Pinpoint the cell where the given text exists, returning its (X, Y) midpoint coordinate. 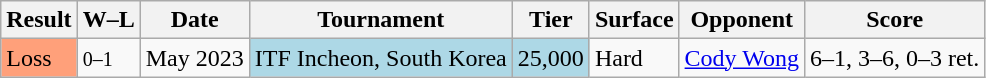
Tier (550, 20)
Surface (634, 20)
ITF Incheon, South Korea (380, 58)
W–L (108, 20)
0–1 (108, 58)
Result (39, 20)
Score (894, 20)
6–1, 3–6, 0–3 ret. (894, 58)
25,000 (550, 58)
Cody Wong (742, 58)
Hard (634, 58)
Loss (39, 58)
Date (194, 20)
Opponent (742, 20)
Tournament (380, 20)
May 2023 (194, 58)
